Capture the cell that displays the provided text and extract its [x, y] central coordinate. 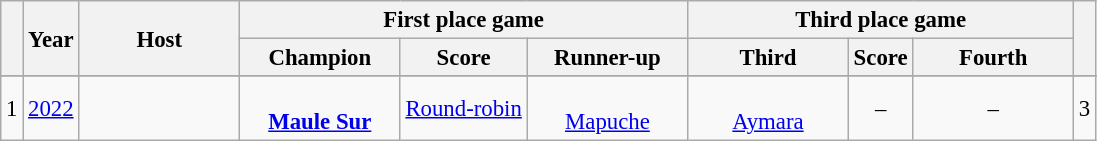
Year [51, 38]
Runner-up [608, 58]
1 [12, 108]
Champion [320, 58]
Maule Sur [320, 108]
Aymara [768, 108]
Mapuche [608, 108]
Third [768, 58]
2022 [51, 108]
Third place game [881, 20]
3 [1084, 108]
Host [160, 38]
First place game [463, 20]
Fourth [994, 58]
Round-robin [464, 108]
